Search for the cell housing the specified text and yield its [X, Y] center coordinate. 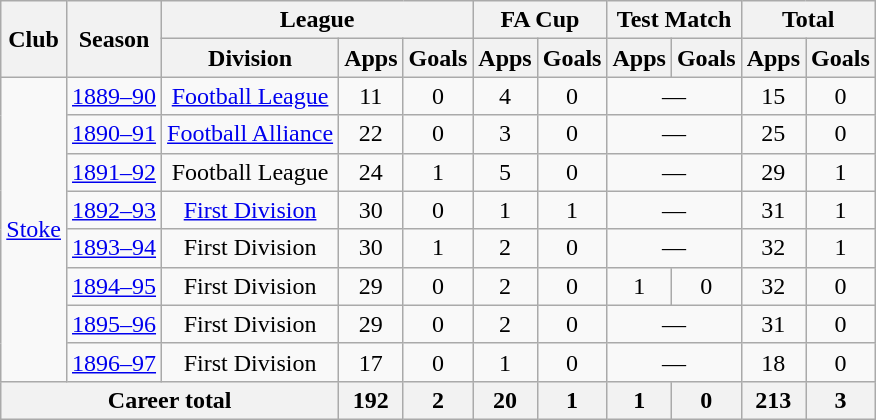
18 [773, 362]
1896–97 [114, 362]
1889–90 [114, 96]
1890–91 [114, 134]
1893–94 [114, 248]
Division [250, 58]
1895–96 [114, 324]
192 [371, 400]
1894–95 [114, 286]
FA Cup [540, 20]
Season [114, 39]
20 [505, 400]
1892–93 [114, 210]
Stoke [34, 229]
213 [773, 400]
11 [371, 96]
5 [505, 172]
15 [773, 96]
Total [808, 20]
1891–92 [114, 172]
24 [371, 172]
League [318, 20]
Career total [170, 400]
4 [505, 96]
Test Match [674, 20]
Football Alliance [250, 134]
25 [773, 134]
Club [34, 39]
17 [371, 362]
22 [371, 134]
